From the cell containing the given text, extract its center point as (X, Y) coordinate. 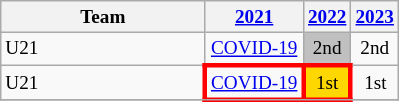
Team (103, 17)
2022 (327, 17)
2023 (375, 17)
2021 (254, 17)
